For the text-containing cell, return its midpoint in [x, y] coordinate format. 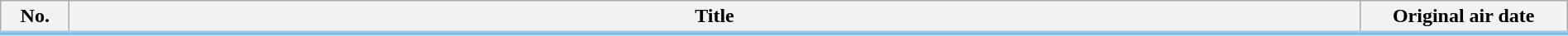
Title [715, 17]
Original air date [1464, 17]
No. [35, 17]
